Provide the (x, y) coordinate of the cell's center where the given text is located.  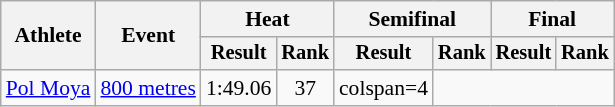
Heat (268, 19)
800 metres (148, 88)
colspan=4 (384, 88)
Final (552, 19)
37 (305, 88)
Event (148, 36)
Athlete (48, 36)
1:49.06 (238, 88)
Semifinal (412, 19)
Pol Moya (48, 88)
